Output the [x, y] coordinate of the center of the cell containing the given text.  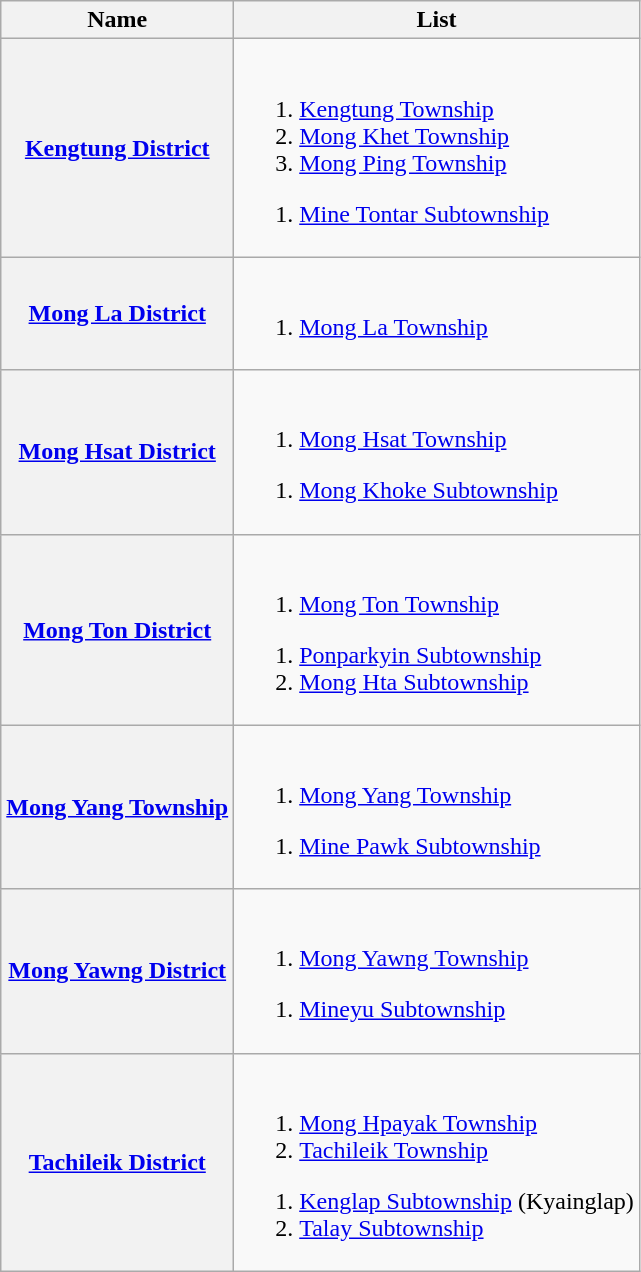
Mong Hpayak TownshipTachileik TownshipKenglap Subtownship (Kyainglap)Talay Subtownship [437, 1162]
Mong Yawng TownshipMineyu Subtownship [437, 971]
Mong Yang Township [118, 807]
Tachileik District [118, 1162]
Mong Hsat District [118, 452]
Mong Hsat TownshipMong Khoke Subtownship [437, 452]
Kengtung TownshipMong Khet TownshipMong Ping TownshipMine Tontar Subtownship [437, 148]
Mong La Township [437, 314]
Mong Ton District [118, 630]
List [437, 20]
Mong Yawng District [118, 971]
Name [118, 20]
Kengtung District [118, 148]
Mong Ton TownshipPonparkyin SubtownshipMong Hta Subtownship [437, 630]
Mong La District [118, 314]
Mong Yang TownshipMine Pawk Subtownship [437, 807]
